Scan for the cell matching the given text and deliver its (X, Y) coordinate at center. 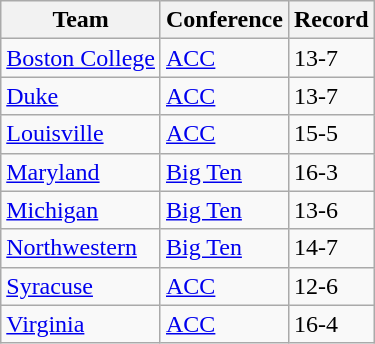
Michigan (81, 210)
Northwestern (81, 248)
12-6 (331, 286)
15-5 (331, 134)
16-3 (331, 172)
Record (331, 20)
Syracuse (81, 286)
Boston College (81, 58)
Duke (81, 96)
13-6 (331, 210)
16-4 (331, 324)
Team (81, 20)
Maryland (81, 172)
Louisville (81, 134)
Conference (224, 20)
14-7 (331, 248)
Virginia (81, 324)
